Provide the [X, Y] coordinate of the cell's center where the given text is located.  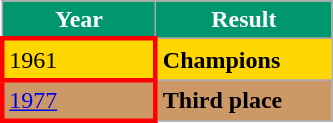
1977 [79, 100]
Year [79, 20]
1961 [79, 60]
Result [244, 20]
Third place [244, 100]
Champions [244, 60]
